Determine the [x, y] coordinate at the center of the cell enclosing the given text.  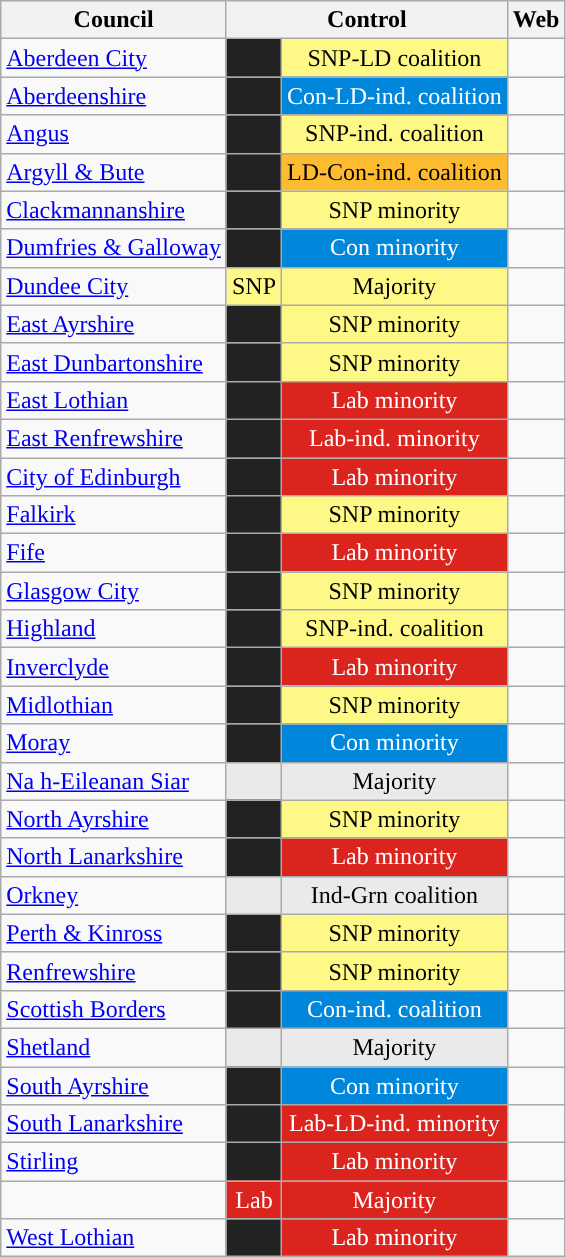
South Ayrshire [114, 1085]
Fife [114, 553]
Inverclyde [114, 667]
SNP-LD coalition [395, 58]
Lab [254, 1200]
Con-LD-ind. coalition [395, 96]
South Lanarkshire [114, 1124]
Midlothian [114, 705]
Dumfries & Galloway [114, 248]
Control [366, 20]
East Lothian [114, 400]
Shetland [114, 1047]
East Renfrewshire [114, 438]
SNP [254, 286]
Council [114, 20]
Aberdeenshire [114, 96]
East Ayrshire [114, 324]
Con-ind. coalition [395, 1009]
Argyll & Bute [114, 172]
West Lothian [114, 1238]
Dundee City [114, 286]
Perth & Kinross [114, 933]
Clackmannanshire [114, 210]
Glasgow City [114, 591]
Orkney [114, 895]
Web [536, 20]
Angus [114, 134]
Moray [114, 743]
Lab-ind. minority [395, 438]
Stirling [114, 1162]
LD-Con-ind. coalition [395, 172]
Falkirk [114, 515]
City of Edinburgh [114, 477]
Aberdeen City [114, 58]
Highland [114, 629]
East Dunbartonshire [114, 362]
Scottish Borders [114, 1009]
Ind-Grn coalition [395, 895]
North Lanarkshire [114, 857]
North Ayrshire [114, 819]
Renfrewshire [114, 971]
Na h-Eileanan Siar [114, 781]
Lab-LD-ind. minority [395, 1124]
